Determine the (X, Y) coordinate at the center of the cell enclosing the given text.  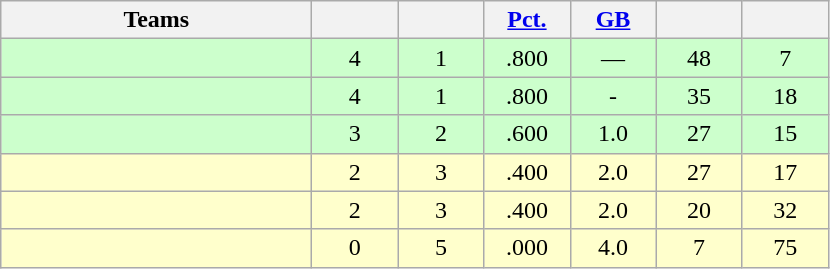
.600 (527, 134)
48 (699, 58)
5 (441, 248)
Pct. (527, 20)
- (613, 96)
1.0 (613, 134)
18 (785, 96)
Teams (156, 20)
GB (613, 20)
0 (355, 248)
32 (785, 210)
75 (785, 248)
15 (785, 134)
35 (699, 96)
20 (699, 210)
17 (785, 172)
4.0 (613, 248)
.000 (527, 248)
— (613, 58)
